Scan for the cell matching the given text and deliver its (x, y) coordinate at center. 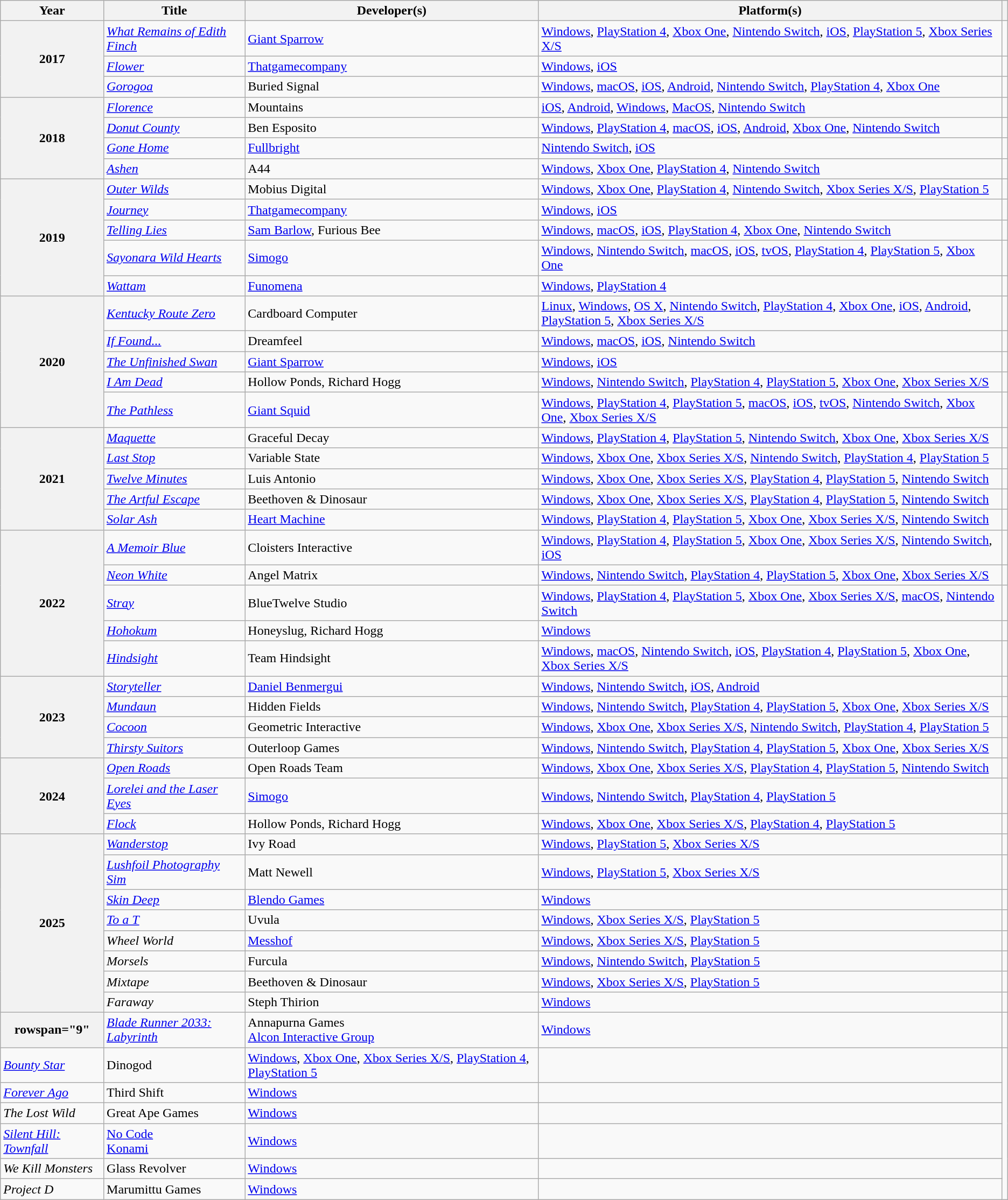
Funomena (392, 286)
Thirsty Suitors (174, 748)
Windows, PlayStation 4, PlayStation 5, Xbox One, Xbox Series X/S, macOS, Nintendo Switch (770, 603)
Windows, PlayStation 4 (770, 286)
Linux, Windows, OS X, Nintendo Switch, PlayStation 4, Xbox One, iOS, Android, PlayStation 5, Xbox Series X/S (770, 313)
Ashen (174, 169)
Dinogod (174, 1065)
Morsels (174, 961)
Wattam (174, 286)
Geometric Interactive (392, 727)
Windows, PlayStation 4, PlayStation 5, macOS, iOS, tvOS, Nintendo Switch, Xbox One, Xbox Series X/S (770, 410)
Cloisters Interactive (392, 547)
Forever Ago (52, 1093)
Fullbright (392, 148)
Honeyslug, Richard Hogg (392, 630)
Stray (174, 603)
Flock (174, 824)
2021 (52, 479)
Mountains (392, 107)
Platform(s) (770, 11)
Journey (174, 209)
Windows, PlayStation 4, macOS, iOS, Android, Xbox One, Nintendo Switch (770, 128)
2022 (52, 603)
Windows, macOS, iOS, Nintendo Switch (770, 341)
2019 (52, 237)
Hindsight (174, 658)
Windows, macOS, iOS, PlayStation 4, Xbox One, Nintendo Switch (770, 230)
Windows, macOS, Nintendo Switch, iOS, PlayStation 4, PlayStation 5, Xbox One, Xbox Series X/S (770, 658)
Gorogoa (174, 87)
Developer(s) (392, 11)
The Lost Wild (52, 1113)
Lushfoil Photography Sim (174, 872)
Angel Matrix (392, 575)
Furcula (392, 961)
Graceful Decay (392, 438)
Matt Newell (392, 872)
Open Roads Team (392, 768)
Flower (174, 66)
Mobius Digital (392, 189)
Project D (52, 1189)
Cocoon (174, 727)
Uvula (392, 920)
2025 (52, 923)
Third Shift (174, 1093)
iOS, Android, Windows, MacOS, Nintendo Switch (770, 107)
Windows, PlayStation 4, PlayStation 5, Xbox One, Xbox Series X/S, Nintendo Switch, iOS (770, 547)
2018 (52, 138)
Windows, PlayStation 4, PlayStation 5, Xbox One, Xbox Series X/S, Nintendo Switch (770, 520)
Faraway (174, 1002)
BlueTwelve Studio (392, 603)
No CodeKonami (174, 1141)
Wheel World (174, 941)
Gone Home (174, 148)
Glass Revolver (174, 1169)
Kentucky Route Zero (174, 313)
Twelve Minutes (174, 479)
2020 (52, 362)
2024 (52, 796)
Blade Runner 2033: Labyrinth (174, 1029)
2017 (52, 59)
Ben Esposito (392, 128)
Luis Antonio (392, 479)
Marumittu Games (174, 1189)
A Memoir Blue (174, 547)
Bounty Star (52, 1065)
Dreamfeel (392, 341)
Steph Thirion (392, 1002)
Lorelei and the Laser Eyes (174, 796)
Heart Machine (392, 520)
Messhof (392, 941)
Mundaun (174, 707)
Great Ape Games (174, 1113)
Windows, Nintendo Switch, PlayStation 4, PlayStation 5 (770, 796)
Hidden Fields (392, 707)
Windows, PlayStation 4, Xbox One, Nintendo Switch, iOS, PlayStation 5, Xbox Series X/S (770, 39)
Variable State (392, 458)
Windows, PlayStation 4, PlayStation 5, Nintendo Switch, Xbox One, Xbox Series X/S (770, 438)
What Remains of Edith Finch (174, 39)
Windows, Nintendo Switch, iOS, Android (770, 686)
Nintendo Switch, iOS (770, 148)
Mixtape (174, 981)
I Am Dead (174, 382)
Annapurna GamesAlcon Interactive Group (392, 1029)
Florence (174, 107)
Windows, Nintendo Switch, PlayStation 5 (770, 961)
A44 (392, 169)
Wanderstop (174, 844)
rowspan="9" (52, 1029)
Giant Squid (392, 410)
Donut County (174, 128)
Year (52, 11)
Ivy Road (392, 844)
Sayonara Wild Hearts (174, 257)
Buried Signal (392, 87)
We Kill Monsters (52, 1169)
The Unfinished Swan (174, 362)
Team Hindsight (392, 658)
Maquette (174, 438)
Outer Wilds (174, 189)
Sam Barlow, Furious Bee (392, 230)
Skin Deep (174, 900)
Open Roads (174, 768)
Solar Ash (174, 520)
Cardboard Computer (392, 313)
Neon White (174, 575)
The Artful Escape (174, 499)
Windows, Xbox One, PlayStation 4, Nintendo Switch, Xbox Series X/S, PlayStation 5 (770, 189)
Outerloop Games (392, 748)
Storyteller (174, 686)
Windows, Xbox One, PlayStation 4, Nintendo Switch (770, 169)
Windows, Nintendo Switch, macOS, iOS, tvOS, PlayStation 4, PlayStation 5, Xbox One (770, 257)
The Pathless (174, 410)
Silent Hill: Townfall (52, 1141)
2023 (52, 717)
Blendo Games (392, 900)
Title (174, 11)
Last Stop (174, 458)
Hohokum (174, 630)
If Found... (174, 341)
Daniel Benmergui (392, 686)
Telling Lies (174, 230)
Windows, macOS, iOS, Android, Nintendo Switch, PlayStation 4, Xbox One (770, 87)
To a T (174, 920)
